Return [X, Y] of the center of cell containing provided text 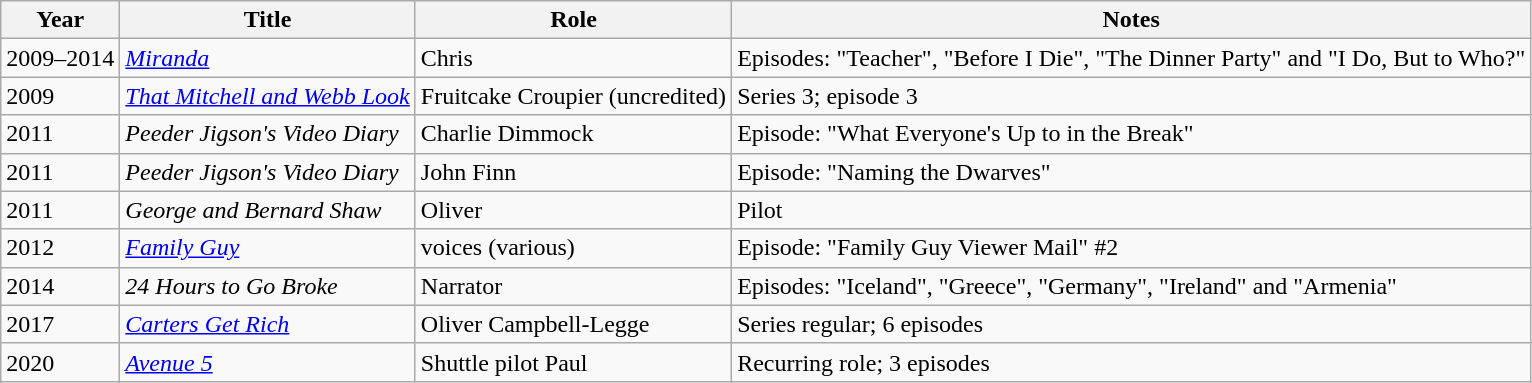
George and Bernard Shaw [268, 210]
Fruitcake Croupier (uncredited) [573, 96]
Miranda [268, 58]
That Mitchell and Webb Look [268, 96]
Recurring role; 3 episodes [1132, 362]
Oliver [573, 210]
Shuttle pilot Paul [573, 362]
Episode: "Family Guy Viewer Mail" #2 [1132, 248]
24 Hours to Go Broke [268, 286]
2017 [60, 324]
2020 [60, 362]
Narrator [573, 286]
Title [268, 20]
Charlie Dimmock [573, 134]
Carters Get Rich [268, 324]
voices (various) [573, 248]
Series regular; 6 episodes [1132, 324]
Episodes: "Iceland", "Greece", "Germany", "Ireland" and "Armenia" [1132, 286]
Series 3; episode 3 [1132, 96]
Year [60, 20]
Avenue 5 [268, 362]
Role [573, 20]
Chris [573, 58]
Oliver Campbell-Legge [573, 324]
2014 [60, 286]
2012 [60, 248]
Notes [1132, 20]
John Finn [573, 172]
2009 [60, 96]
2009–2014 [60, 58]
Pilot [1132, 210]
Episode: "What Everyone's Up to in the Break" [1132, 134]
Episodes: "Teacher", "Before I Die", "The Dinner Party" and "I Do, But to Who?" [1132, 58]
Family Guy [268, 248]
Episode: "Naming the Dwarves" [1132, 172]
